Scan for the cell matching the given text and deliver its [x, y] coordinate at center. 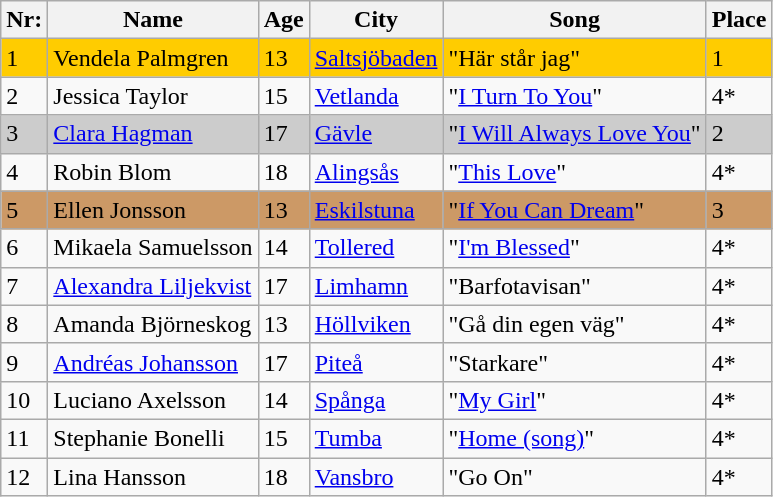
"I Turn To You" [574, 96]
"If You Can Dream" [574, 210]
Mikaela Samuelsson [153, 248]
Höllviken [376, 324]
Tumba [376, 438]
"Barfotavisan" [574, 286]
Jessica Taylor [153, 96]
Vetlanda [376, 96]
"I'm Blessed" [574, 248]
7 [24, 286]
"This Love" [574, 172]
12 [24, 477]
4 [24, 172]
Stephanie Bonelli [153, 438]
9 [24, 362]
11 [24, 438]
Age [284, 20]
Nr: [24, 20]
Gävle [376, 134]
"I Will Always Love You" [574, 134]
6 [24, 248]
Spånga [376, 400]
Song [574, 20]
Place [739, 20]
Alingsås [376, 172]
Andréas Johansson [153, 362]
Amanda Björneskog [153, 324]
Clara Hagman [153, 134]
"Här står jag" [574, 58]
Vendela Palmgren [153, 58]
5 [24, 210]
Luciano Axelsson [153, 400]
Ellen Jonsson [153, 210]
"Starkare" [574, 362]
Lina Hansson [153, 477]
Tollered [376, 248]
City [376, 20]
Name [153, 20]
Eskilstuna [376, 210]
Vansbro [376, 477]
"My Girl" [574, 400]
"Go On" [574, 477]
"Gå din egen väg" [574, 324]
Limhamn [376, 286]
Saltsjöbaden [376, 58]
10 [24, 400]
Piteå [376, 362]
Robin Blom [153, 172]
8 [24, 324]
Alexandra Liljekvist [153, 286]
"Home (song)" [574, 438]
